Capture the cell that displays the provided text and extract its [X, Y] central coordinate. 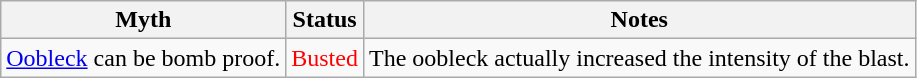
Myth [144, 20]
Busted [325, 58]
Notes [639, 20]
Status [325, 20]
The oobleck actually increased the intensity of the blast. [639, 58]
Oobleck can be bomb proof. [144, 58]
